For the text-containing cell, return its midpoint in (X, Y) coordinate format. 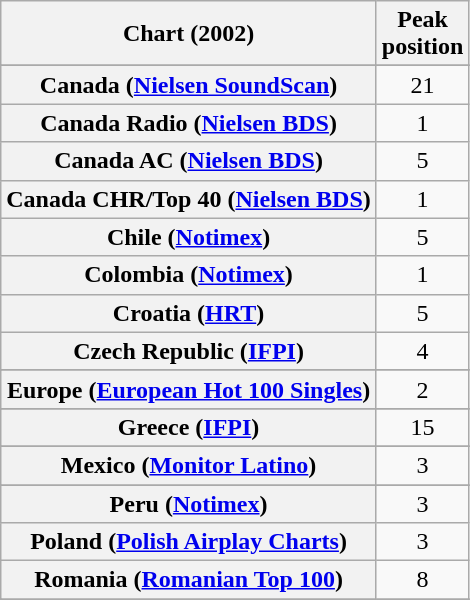
Peru (Notimex) (189, 503)
Canada Radio (Nielsen BDS) (189, 123)
Chart (2002) (189, 34)
Peakposition (422, 34)
4 (422, 351)
Europe (European Hot 100 Singles) (189, 389)
Canada AC (Nielsen BDS) (189, 161)
2 (422, 389)
Canada CHR/Top 40 (Nielsen BDS) (189, 199)
Colombia (Notimex) (189, 275)
15 (422, 427)
Canada (Nielsen SoundScan) (189, 85)
Chile (Notimex) (189, 237)
Czech Republic (IFPI) (189, 351)
Mexico (Monitor Latino) (189, 465)
8 (422, 580)
Romania (Romanian Top 100) (189, 580)
Greece (IFPI) (189, 427)
Croatia (HRT) (189, 313)
21 (422, 85)
Poland (Polish Airplay Charts) (189, 542)
